Extract the (X, Y) coordinate from the center of the cell holding the provided text.  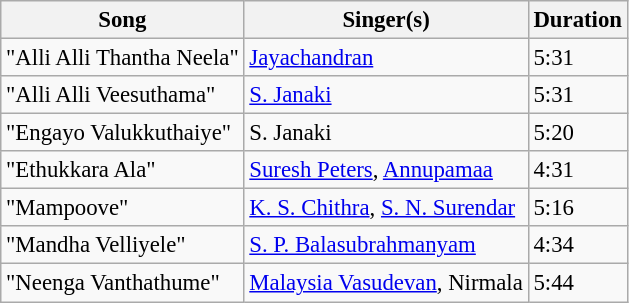
Suresh Peters, Annupamaa (386, 170)
5:16 (578, 208)
"Ethukkara Ala" (122, 170)
"Alli Alli Veesuthama" (122, 95)
Jayachandran (386, 58)
4:31 (578, 170)
4:34 (578, 245)
"Alli Alli Thantha Neela" (122, 58)
5:20 (578, 133)
S. P. Balasubrahmanyam (386, 245)
"Mandha Velliyele" (122, 245)
"Engayo Valukkuthaiye" (122, 133)
"Mampoove" (122, 208)
Malaysia Vasudevan, Nirmala (386, 283)
Duration (578, 20)
5:44 (578, 283)
"Neenga Vanthathume" (122, 283)
Song (122, 20)
Singer(s) (386, 20)
K. S. Chithra, S. N. Surendar (386, 208)
